Provide the [X, Y] coordinate of the cell's center where the given text is located.  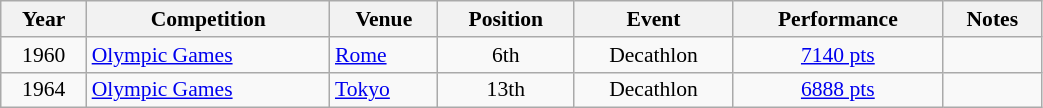
Event [654, 19]
Position [506, 19]
13th [506, 90]
Competition [208, 19]
Notes [992, 19]
6888 pts [838, 90]
1964 [44, 90]
Tokyo [384, 90]
Venue [384, 19]
6th [506, 55]
Performance [838, 19]
Rome [384, 55]
1960 [44, 55]
Year [44, 19]
7140 pts [838, 55]
